Pinpoint the cell where the given text exists, returning its [X, Y] midpoint coordinate. 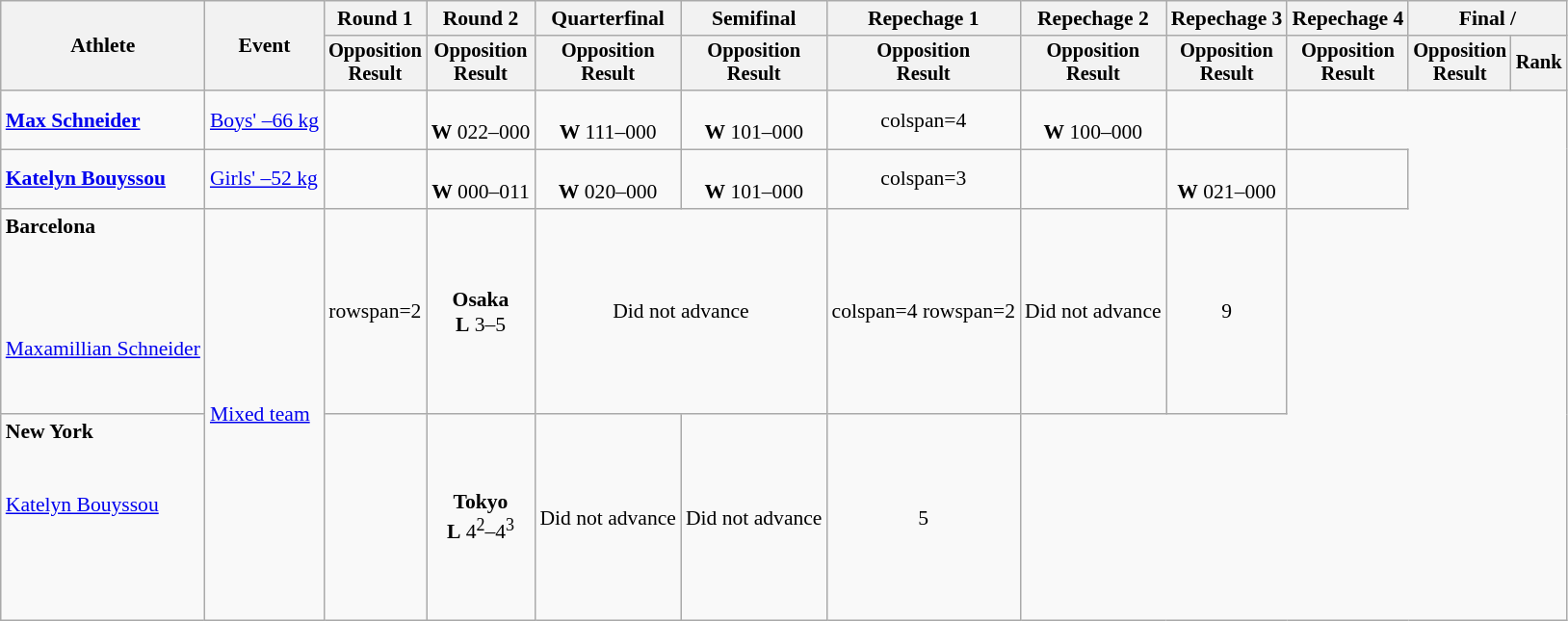
colspan=4 [925, 119]
W 100–000 [1093, 119]
Semifinal [754, 18]
Katelyn Bouyssou [103, 179]
W 111–000 [608, 119]
W 000–011 [482, 179]
Event [264, 46]
Final / [1487, 18]
colspan=4 rowspan=2 [925, 312]
W 021–000 [1227, 179]
rowspan=2 [376, 312]
Repechage 3 [1227, 18]
Repechage 1 [925, 18]
Tokyo L 42–43 [482, 518]
New YorkKatelyn Bouyssou [103, 518]
Max Schneider [103, 119]
W 022–000 [482, 119]
Girls' –52 kg [264, 179]
Repechage 2 [1093, 18]
Quarterfinal [608, 18]
colspan=3 [925, 179]
5 [925, 518]
Athlete [103, 46]
Round 1 [376, 18]
Osaka L 3–5 [482, 312]
Mixed team [264, 415]
Round 2 [482, 18]
Rank [1539, 64]
Boys' –66 kg [264, 119]
W 020–000 [608, 179]
Repechage 4 [1347, 18]
BarcelonaMaxamillian Schneider [103, 312]
9 [1227, 312]
